Output the [x, y] coordinate of the center of the cell containing the given text.  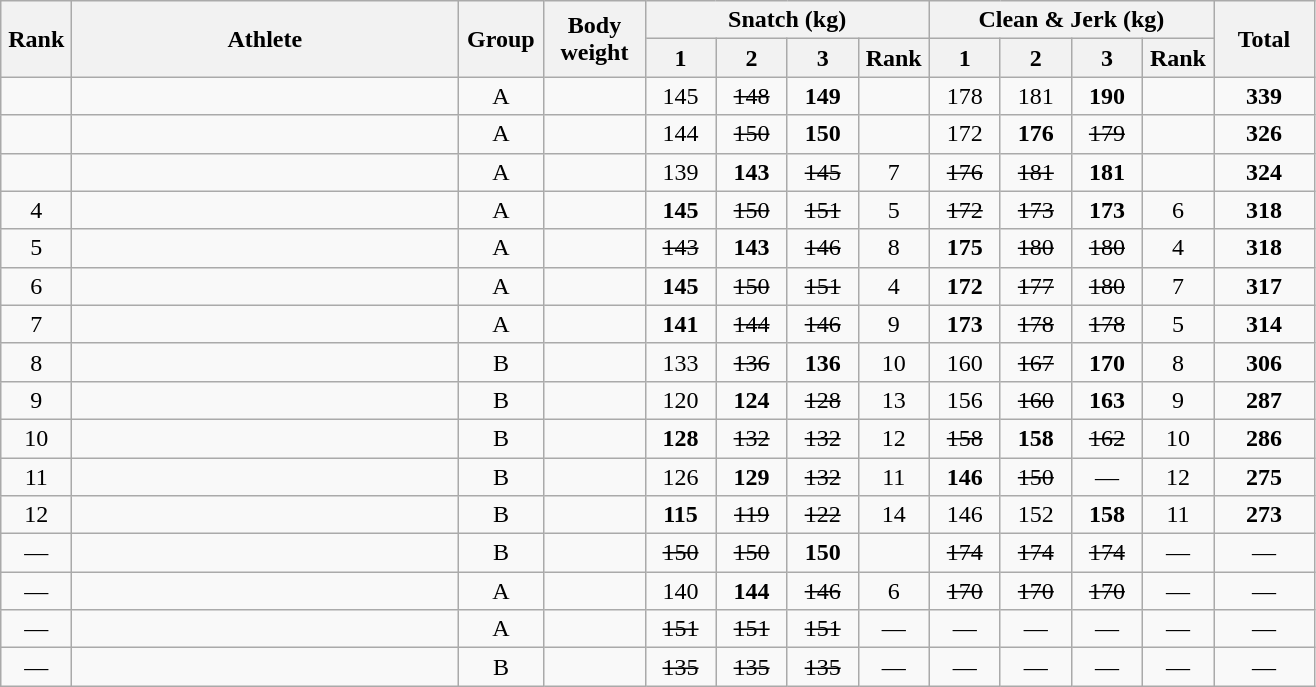
314 [1264, 324]
162 [1106, 438]
Athlete [265, 39]
167 [1036, 362]
141 [680, 324]
124 [752, 400]
317 [1264, 286]
13 [894, 400]
Snatch (kg) [787, 20]
177 [1036, 286]
126 [680, 477]
175 [964, 248]
275 [1264, 477]
139 [680, 172]
14 [894, 515]
190 [1106, 96]
287 [1264, 400]
324 [1264, 172]
163 [1106, 400]
148 [752, 96]
129 [752, 477]
140 [680, 591]
306 [1264, 362]
115 [680, 515]
286 [1264, 438]
Group [501, 39]
120 [680, 400]
156 [964, 400]
Total [1264, 39]
119 [752, 515]
326 [1264, 134]
149 [822, 96]
152 [1036, 515]
273 [1264, 515]
Clean & Jerk (kg) [1071, 20]
179 [1106, 134]
Body weight [594, 39]
339 [1264, 96]
133 [680, 362]
122 [822, 515]
